From the cell containing the given text, extract its center point as (x, y) coordinate. 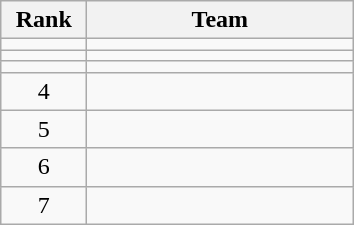
4 (44, 91)
Team (220, 20)
6 (44, 167)
Rank (44, 20)
7 (44, 205)
5 (44, 129)
